Determine the [x, y] coordinate at the center of the cell enclosing the given text.  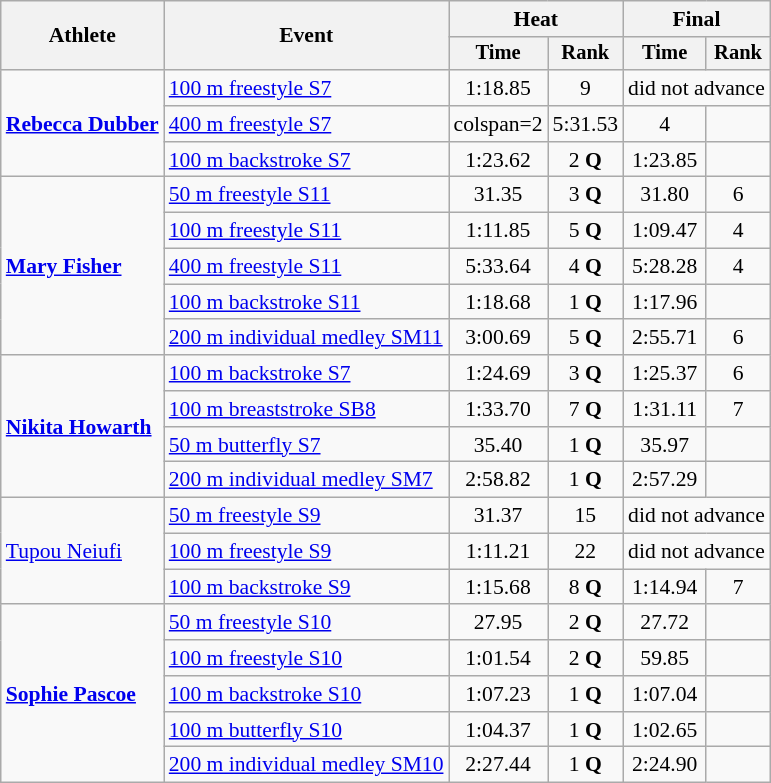
200 m individual medley SM10 [306, 765]
100 m butterfly S10 [306, 730]
5:33.64 [498, 267]
1:23.62 [498, 160]
Event [306, 36]
1:18.85 [498, 88]
200 m individual medley SM11 [306, 338]
1:09.47 [664, 231]
Athlete [82, 36]
2:57.29 [664, 480]
2:24.90 [664, 765]
1:11.85 [498, 231]
1:23.85 [664, 160]
50 m freestyle S11 [306, 195]
9 [586, 88]
100 m freestyle S9 [306, 552]
5:31.53 [586, 124]
1:07.04 [664, 694]
1:33.70 [498, 409]
Mary Fisher [82, 266]
100 m backstroke S11 [306, 302]
Rebecca Dubber [82, 124]
7 Q [586, 409]
50 m freestyle S9 [306, 516]
8 Q [586, 587]
1:24.69 [498, 373]
Sophie Pascoe [82, 694]
1:14.94 [664, 587]
100 m breaststroke SB8 [306, 409]
2:55.71 [664, 338]
200 m individual medley SM7 [306, 480]
35.40 [498, 445]
colspan=2 [498, 124]
27.72 [664, 623]
1:31.11 [664, 409]
100 m backstroke S10 [306, 694]
Nikita Howarth [82, 426]
4 Q [586, 267]
31.80 [664, 195]
59.85 [664, 658]
1:02.65 [664, 730]
100 m freestyle S7 [306, 88]
2:58.82 [498, 480]
27.95 [498, 623]
2:27.44 [498, 765]
50 m butterfly S7 [306, 445]
Heat [536, 19]
22 [586, 552]
Tupou Neiufi [82, 552]
1:17.96 [664, 302]
5:28.28 [664, 267]
31.35 [498, 195]
100 m backstroke S9 [306, 587]
1:25.37 [664, 373]
1:07.23 [498, 694]
3:00.69 [498, 338]
100 m freestyle S10 [306, 658]
1:04.37 [498, 730]
100 m freestyle S11 [306, 231]
35.97 [664, 445]
50 m freestyle S10 [306, 623]
Final [696, 19]
31.37 [498, 516]
1:11.21 [498, 552]
1:15.68 [498, 587]
400 m freestyle S7 [306, 124]
1:01.54 [498, 658]
400 m freestyle S11 [306, 267]
1:18.68 [498, 302]
15 [586, 516]
